Output the [x, y] coordinate of the center of the cell containing the given text.  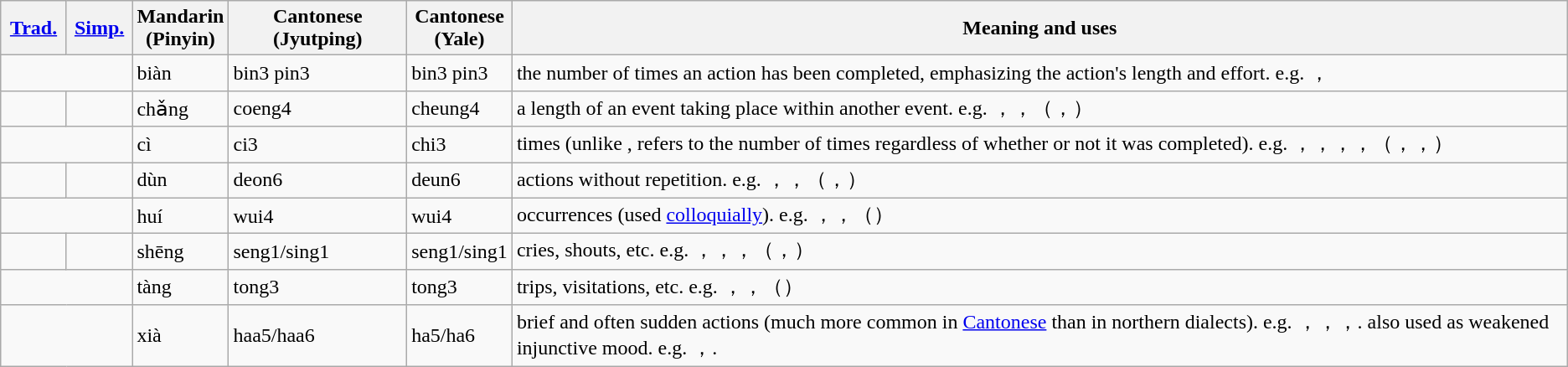
xià [181, 336]
Simp. [99, 28]
Meaning and uses [1039, 28]
Cantonese(Yale) [460, 28]
brief and often sudden actions (much more common in Cantonese than in northern dialects). e.g. ，，，. also used as weakened injunctive mood. e.g. ，. [1039, 336]
biàn [181, 74]
shēng [181, 251]
cì [181, 144]
deun6 [460, 181]
haa5/haa6 [318, 336]
ci3 [318, 144]
huí [181, 216]
trips, visitations, etc. e.g. ，，（） [1039, 287]
dùn [181, 181]
ha5/ha6 [460, 336]
chǎng [181, 109]
Trad. [34, 28]
a length of an event taking place within another event. e.g. ，，（，） [1039, 109]
times (unlike , refers to the number of times regardless of whether or not it was completed). e.g. ，，，，（，，） [1039, 144]
Mandarin(Pinyin) [181, 28]
coeng4 [318, 109]
deon6 [318, 181]
tàng [181, 287]
Cantonese (Jyutping) [318, 28]
cries, shouts, etc. e.g. ，，，（，） [1039, 251]
occurrences (used colloquially). e.g. ，，（） [1039, 216]
the number of times an action has been completed, emphasizing the action's length and effort. e.g. ， [1039, 74]
cheung4 [460, 109]
chi3 [460, 144]
actions without repetition. e.g. ，，（，） [1039, 181]
